Provide the [X, Y] coordinate of the cell's center where the given text is located.  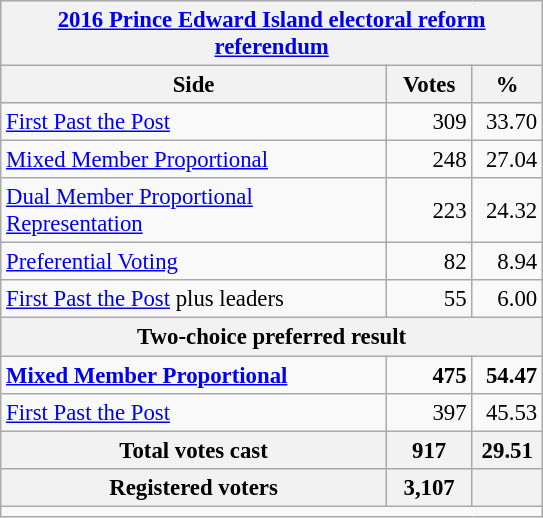
Preferential Voting [194, 262]
2016 Prince Edward Island electoral reform referendum [272, 34]
Dual Member Proportional Representation [194, 210]
Side [194, 85]
8.94 [508, 262]
917 [429, 450]
397 [429, 412]
29.51 [508, 450]
248 [429, 160]
3,107 [429, 487]
Registered voters [194, 487]
33.70 [508, 122]
24.32 [508, 210]
223 [429, 210]
First Past the Post plus leaders [194, 299]
309 [429, 122]
Votes [429, 85]
45.53 [508, 412]
475 [429, 375]
% [508, 85]
55 [429, 299]
54.47 [508, 375]
27.04 [508, 160]
Two-choice preferred result [272, 337]
Total votes cast [194, 450]
6.00 [508, 299]
82 [429, 262]
